Return the (X, Y) coordinate for the center point of the cell that contains the specified text.  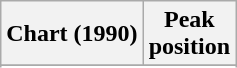
Peakposition (189, 34)
Chart (1990) (72, 34)
